Locate the cell with the specified text and output its (X, Y) center coordinate. 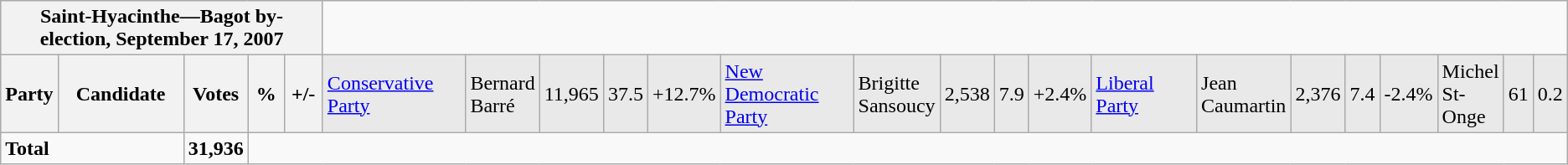
Candidate (121, 94)
2,538 (967, 94)
+/- (303, 94)
31,936 (216, 148)
Brigitte Sansoucy (896, 94)
Bernard Barré (503, 94)
+12.7% (683, 94)
Saint-Hyacinthe—Bagot by-election, September 17, 2007 (162, 28)
0.2 (1550, 94)
% (266, 94)
Party (29, 94)
7.9 (1012, 94)
New Democratic Party (787, 94)
Jean Caumartin (1244, 94)
11,965 (571, 94)
37.5 (625, 94)
-2.4% (1409, 94)
Conservative Party (394, 94)
Michel St-Onge (1471, 94)
2,376 (1318, 94)
+2.4% (1060, 94)
Total (92, 148)
Liberal Party (1144, 94)
7.4 (1362, 94)
61 (1518, 94)
Votes (216, 94)
